Capture the cell that displays the provided text and extract its [x, y] central coordinate. 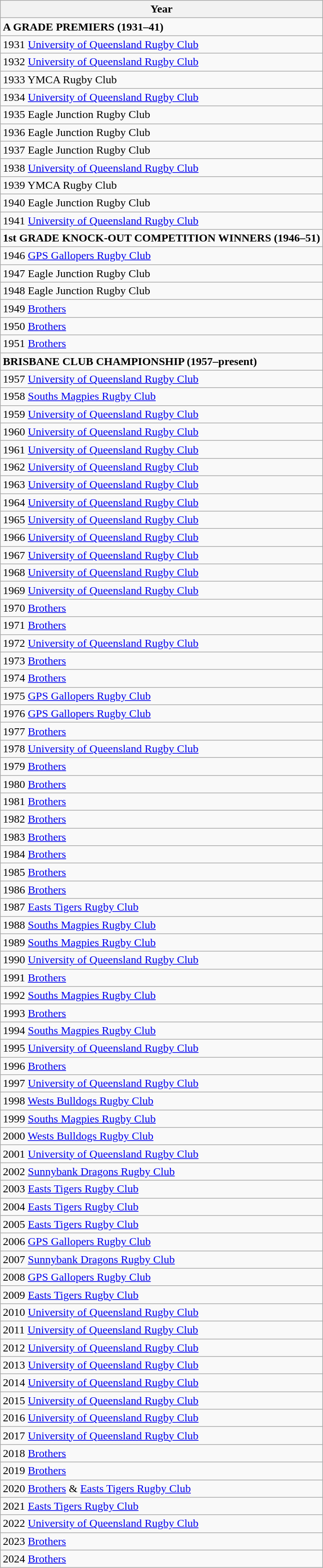
2007 Sunnybank Dragons Rugby Club [162, 1259]
1940 Eagle Junction Rugby Club [162, 203]
Year [162, 9]
2019 Brothers [162, 1471]
1962 University of Queensland Rugby Club [162, 467]
A GRADE PREMIERS (1931–41) [162, 27]
1937 Eagle Junction Rugby Club [162, 150]
1959 University of Queensland Rugby Club [162, 414]
2011 University of Queensland Rugby Club [162, 1330]
2018 Brothers [162, 1453]
1998 Wests Bulldogs Rugby Club [162, 1101]
2001 University of Queensland Rugby Club [162, 1154]
1935 Eagle Junction Rugby Club [162, 115]
1980 Brothers [162, 784]
1972 University of Queensland Rugby Club [162, 643]
1969 University of Queensland Rugby Club [162, 590]
1992 Souths Magpies Rugby Club [162, 995]
1979 Brothers [162, 766]
2008 GPS Gallopers Rugby Club [162, 1277]
1975 GPS Gallopers Rugby Club [162, 696]
1947 Eagle Junction Rugby Club [162, 273]
1951 Brothers [162, 344]
2012 University of Queensland Rugby Club [162, 1348]
1991 Brothers [162, 978]
2010 University of Queensland Rugby Club [162, 1312]
1974 Brothers [162, 678]
1999 Souths Magpies Rugby Club [162, 1119]
1961 University of Queensland Rugby Club [162, 449]
2013 University of Queensland Rugby Club [162, 1365]
2022 University of Queensland Rugby Club [162, 1524]
2021 Easts Tigers Rugby Club [162, 1506]
1931 University of Queensland Rugby Club [162, 44]
2014 University of Queensland Rugby Club [162, 1383]
BRISBANE CLUB CHAMPIONSHIP (1957–present) [162, 361]
1996 Brothers [162, 1066]
1967 University of Queensland Rugby Club [162, 555]
1946 GPS Gallopers Rugby Club [162, 256]
1941 University of Queensland Rugby Club [162, 221]
2002 Sunnybank Dragons Rugby Club [162, 1171]
1948 Eagle Junction Rugby Club [162, 291]
1994 Souths Magpies Rugby Club [162, 1030]
1984 Brothers [162, 855]
1973 Brothers [162, 661]
1971 Brothers [162, 626]
1949 Brothers [162, 309]
1988 Souths Magpies Rugby Club [162, 925]
2006 GPS Gallopers Rugby Club [162, 1242]
1997 University of Queensland Rugby Club [162, 1084]
1957 University of Queensland Rugby Club [162, 379]
1st GRADE KNOCK-OUT COMPETITION WINNERS (1946–51) [162, 238]
1993 Brothers [162, 1013]
1964 University of Queensland Rugby Club [162, 502]
2016 University of Queensland Rugby Club [162, 1418]
1981 Brothers [162, 802]
2023 Brothers [162, 1541]
1934 University of Queensland Rugby Club [162, 97]
1965 University of Queensland Rugby Club [162, 520]
1989 Souths Magpies Rugby Club [162, 942]
1982 Brothers [162, 819]
2024 Brothers [162, 1559]
1978 University of Queensland Rugby Club [162, 749]
1950 Brothers [162, 326]
1995 University of Queensland Rugby Club [162, 1048]
2015 University of Queensland Rugby Club [162, 1401]
2009 Easts Tigers Rugby Club [162, 1295]
1985 Brothers [162, 872]
2003 Easts Tigers Rugby Club [162, 1189]
2005 Easts Tigers Rugby Club [162, 1224]
1963 University of Queensland Rugby Club [162, 484]
1938 University of Queensland Rugby Club [162, 167]
1966 University of Queensland Rugby Club [162, 538]
1958 Souths Magpies Rugby Club [162, 397]
1990 University of Queensland Rugby Club [162, 960]
1968 University of Queensland Rugby Club [162, 573]
1933 YMCA Rugby Club [162, 80]
1970 Brothers [162, 608]
1987 Easts Tigers Rugby Club [162, 907]
2020 Brothers & Easts Tigers Rugby Club [162, 1488]
2000 Wests Bulldogs Rugby Club [162, 1136]
1932 University of Queensland Rugby Club [162, 62]
1986 Brothers [162, 890]
1983 Brothers [162, 837]
1936 Eagle Junction Rugby Club [162, 132]
1977 Brothers [162, 731]
1939 YMCA Rugby Club [162, 185]
1960 University of Queensland Rugby Club [162, 432]
2017 University of Queensland Rugby Club [162, 1436]
2004 Easts Tigers Rugby Club [162, 1207]
1976 GPS Gallopers Rugby Club [162, 713]
